Return [X, Y] of the center of cell containing provided text 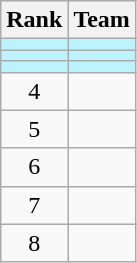
4 [34, 91]
Team [102, 20]
8 [34, 243]
7 [34, 205]
Rank [34, 20]
6 [34, 167]
5 [34, 129]
